From the cell containing the given text, extract its center point as (x, y) coordinate. 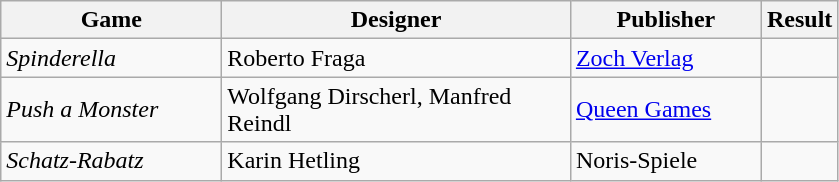
Publisher (666, 20)
Wolfgang Dirscherl, Manfred Reindl (396, 110)
Result (799, 20)
Roberto Fraga (396, 58)
Queen Games (666, 110)
Schatz-Rabatz (112, 161)
Noris-Spiele (666, 161)
Push a Monster (112, 110)
Game (112, 20)
Karin Hetling (396, 161)
Spinderella (112, 58)
Designer (396, 20)
Zoch Verlag (666, 58)
